Output the (X, Y) coordinate of the center of the cell containing the given text.  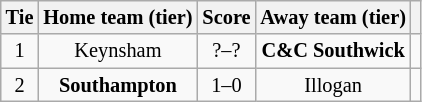
Tie (20, 17)
1–0 (226, 85)
2 (20, 85)
Away team (tier) (332, 17)
Score (226, 17)
Keynsham (118, 51)
Illogan (332, 85)
C&C Southwick (332, 51)
Home team (tier) (118, 17)
?–? (226, 51)
Southampton (118, 85)
1 (20, 51)
